Extract the [X, Y] coordinate from the center of the cell holding the provided text.  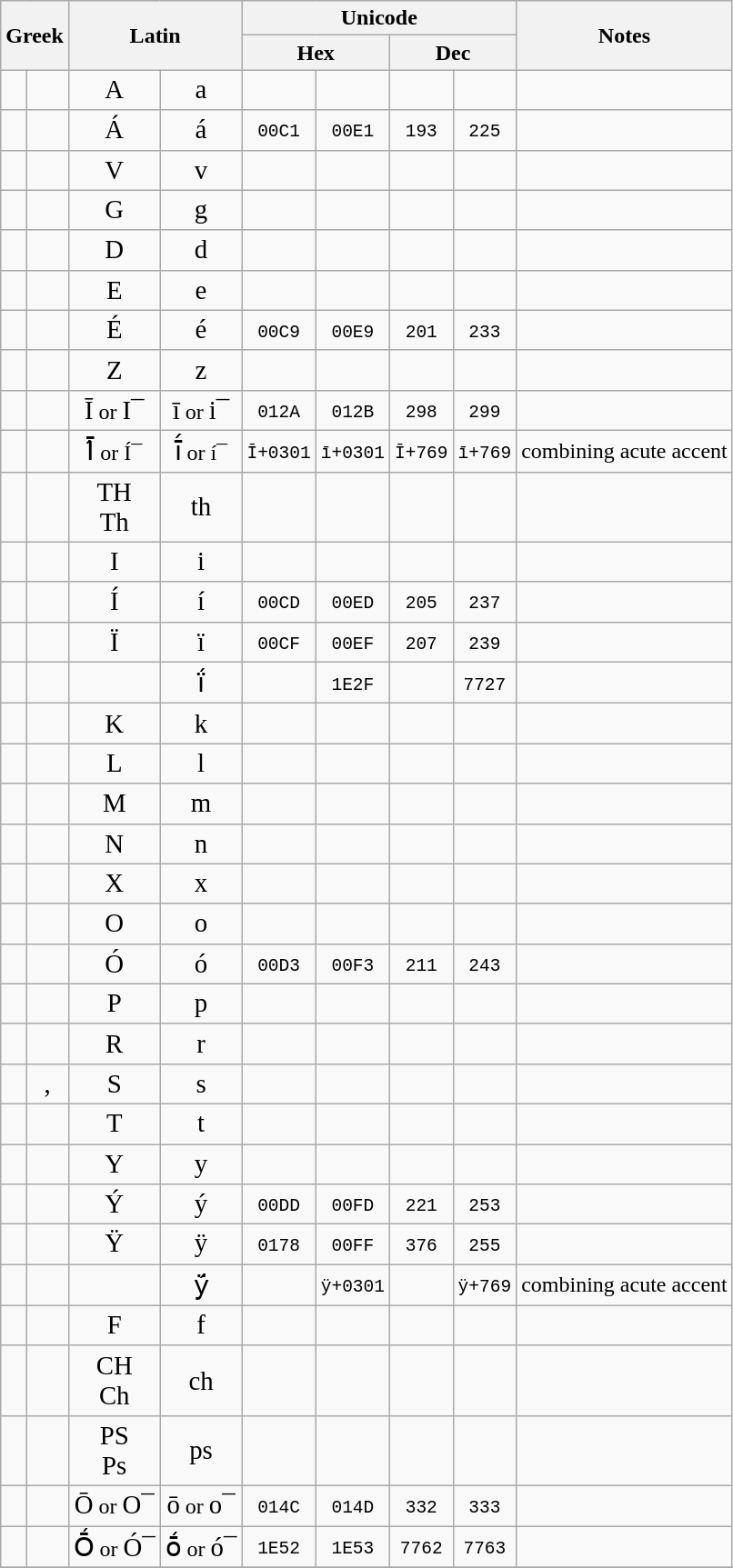
ï [201, 642]
th [201, 507]
ḯ [201, 683]
p [201, 1004]
233 [485, 330]
7762 [421, 1546]
00C1 [278, 130]
211 [421, 964]
g [201, 210]
225 [485, 130]
207 [421, 642]
i [201, 562]
255 [485, 1244]
Ó [115, 964]
E [115, 290]
a [201, 90]
á [201, 130]
ī+769 [485, 451]
1E53 [353, 1546]
THTh [115, 507]
012A [278, 410]
00FF [353, 1244]
0178 [278, 1244]
R [115, 1044]
T [115, 1124]
00E1 [353, 130]
Ī or I¯ [115, 410]
É [115, 330]
Ṓ or Ó¯ [115, 1546]
ý [201, 1204]
ÿ́ [201, 1285]
00C9 [278, 330]
y [201, 1164]
Ī+769 [421, 451]
00E9 [353, 330]
D [115, 250]
237 [485, 602]
f [201, 1325]
í [201, 602]
014C [278, 1505]
243 [485, 964]
N [115, 844]
00FD [353, 1204]
376 [421, 1244]
1E52 [278, 1546]
014D [353, 1505]
o [201, 924]
x [201, 884]
Á [115, 130]
00ED [353, 602]
é [201, 330]
1E2F [353, 683]
P [115, 1004]
ó [201, 964]
CHCh [115, 1380]
00DD [278, 1204]
00F3 [353, 964]
n [201, 844]
O [115, 924]
298 [421, 410]
Greek [35, 35]
d [201, 250]
I [115, 562]
X [115, 884]
ī́ or í¯ [201, 451]
ps [201, 1451]
Ÿ [115, 1244]
ṓ or ó¯ [201, 1546]
Ï [115, 642]
193 [421, 130]
205 [421, 602]
m [201, 804]
ī+0301 [353, 451]
Notes [625, 35]
00CF [278, 642]
PSPs [115, 1451]
ÿ+769 [485, 1285]
L [115, 764]
t [201, 1124]
S [115, 1084]
Ý [115, 1204]
00D3 [278, 964]
7763 [485, 1546]
332 [421, 1505]
00EF [353, 642]
ī or i¯ [201, 410]
A [115, 90]
Y [115, 1164]
ch [201, 1380]
G [115, 210]
, [47, 1084]
l [201, 764]
253 [485, 1204]
Unicode [379, 18]
e [201, 290]
K [115, 724]
ÿ+0301 [353, 1285]
k [201, 724]
ō or o¯ [201, 1505]
239 [485, 642]
221 [421, 1204]
299 [485, 410]
z [201, 370]
00CD [278, 602]
F [115, 1325]
Hex [316, 53]
012B [353, 410]
V [115, 170]
M [115, 804]
Í [115, 602]
201 [421, 330]
Ī+0301 [278, 451]
Ī́ or Í¯ [115, 451]
Dec [453, 53]
ÿ [201, 1244]
Latin [155, 35]
s [201, 1084]
v [201, 170]
Z [115, 370]
7727 [485, 683]
Ō or O¯ [115, 1505]
r [201, 1044]
333 [485, 1505]
